Detect which cell encompasses the target text, then output its (x, y) center coordinate. 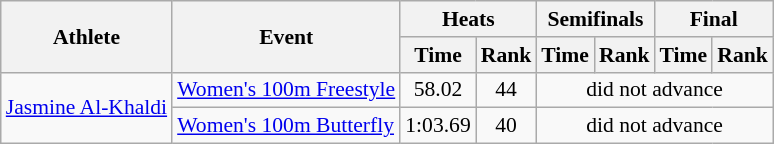
Women's 100m Freestyle (286, 90)
40 (506, 126)
Heats (468, 19)
58.02 (438, 90)
1:03.69 (438, 126)
Event (286, 36)
44 (506, 90)
Final (714, 19)
Semifinals (595, 19)
Athlete (86, 36)
Jasmine Al-Khaldi (86, 108)
Women's 100m Butterfly (286, 126)
